Detect which cell encompasses the target text, then output its [x, y] center coordinate. 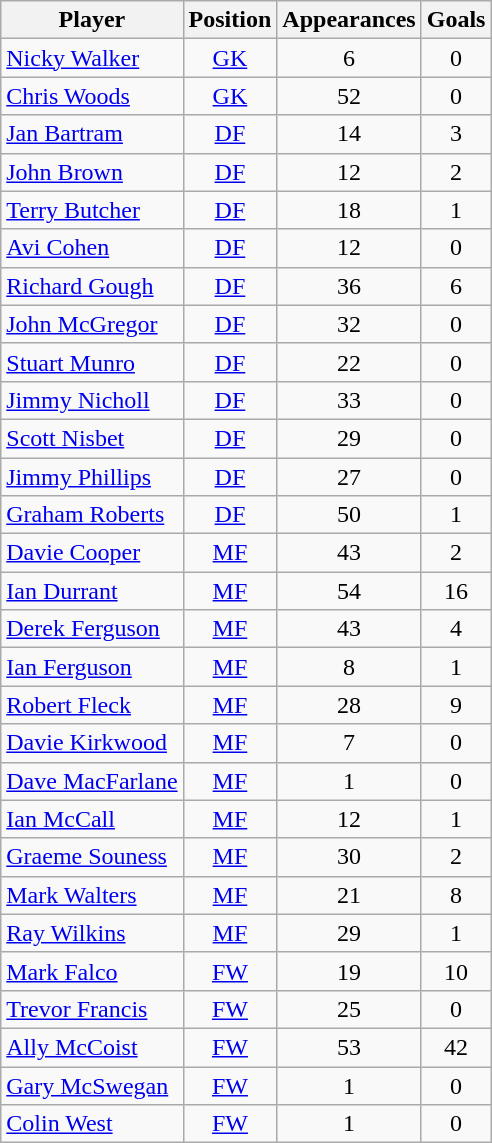
Mark Falco [92, 971]
Derek Ferguson [92, 629]
John Brown [92, 172]
Davie Cooper [92, 553]
28 [349, 705]
53 [349, 1047]
Nicky Walker [92, 58]
33 [349, 400]
Player [92, 20]
10 [456, 971]
18 [349, 210]
Avi Cohen [92, 248]
19 [349, 971]
Mark Walters [92, 895]
32 [349, 324]
3 [456, 134]
52 [349, 96]
21 [349, 895]
Richard Gough [92, 286]
Scott Nisbet [92, 438]
42 [456, 1047]
22 [349, 362]
27 [349, 477]
Ian Durrant [92, 591]
Dave MacFarlane [92, 781]
9 [456, 705]
Terry Butcher [92, 210]
Position [230, 20]
Colin West [92, 1124]
Ian McCall [92, 819]
14 [349, 134]
30 [349, 857]
Ally McCoist [92, 1047]
Jan Bartram [92, 134]
25 [349, 1009]
Robert Fleck [92, 705]
Appearances [349, 20]
4 [456, 629]
Davie Kirkwood [92, 743]
7 [349, 743]
Graeme Souness [92, 857]
Trevor Francis [92, 1009]
54 [349, 591]
36 [349, 286]
Chris Woods [92, 96]
Ian Ferguson [92, 667]
Stuart Munro [92, 362]
Goals [456, 20]
Ray Wilkins [92, 933]
Gary McSwegan [92, 1085]
Jimmy Nicholl [92, 400]
Jimmy Phillips [92, 477]
Graham Roberts [92, 515]
50 [349, 515]
John McGregor [92, 324]
16 [456, 591]
